Output the [x, y] coordinate of the center of the cell containing the given text.  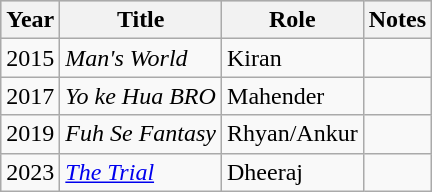
Mahender [293, 96]
Kiran [293, 58]
2017 [30, 96]
Man's World [141, 58]
2023 [30, 172]
Yo ke Hua BRO [141, 96]
Dheeraj [293, 172]
2015 [30, 58]
Title [141, 20]
Fuh Se Fantasy [141, 134]
The Trial [141, 172]
2019 [30, 134]
Year [30, 20]
Role [293, 20]
Notes [397, 20]
Rhyan/Ankur [293, 134]
